From the cell containing the given text, extract its center point as [x, y] coordinate. 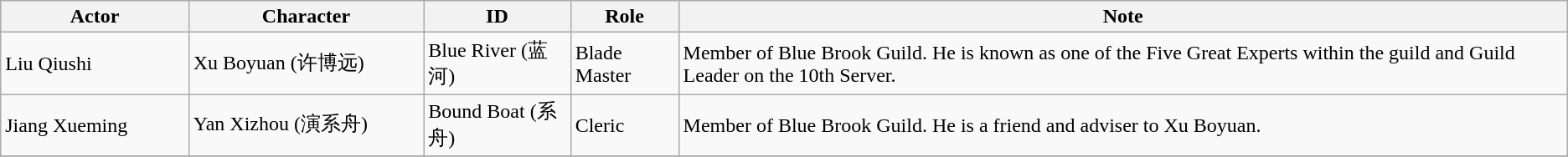
Xu Boyuan (许博远) [307, 63]
Member of Blue Brook Guild. He is a friend and adviser to Xu Boyuan. [1122, 125]
Bound Boat (系舟) [498, 125]
Character [307, 17]
Blue River (蓝河) [498, 63]
Blade Master [625, 63]
Actor [95, 17]
Jiang Xueming [95, 125]
ID [498, 17]
Member of Blue Brook Guild. He is known as one of the Five Great Experts within the guild and Guild Leader on the 10th Server. [1122, 63]
Liu Qiushi [95, 63]
Role [625, 17]
Cleric [625, 125]
Yan Xizhou (演系舟) [307, 125]
Note [1122, 17]
